Provide the [X, Y] coordinate of the cell's center where the given text is located.  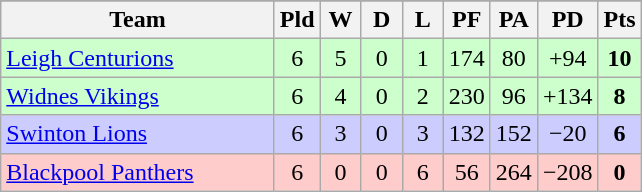
Pts [620, 20]
+134 [568, 96]
W [340, 20]
−20 [568, 134]
1 [422, 58]
Swinton Lions [138, 134]
4 [340, 96]
174 [466, 58]
L [422, 20]
Pld [297, 20]
D [382, 20]
96 [514, 96]
264 [514, 172]
PD [568, 20]
80 [514, 58]
PF [466, 20]
Leigh Centurions [138, 58]
+94 [568, 58]
2 [422, 96]
5 [340, 58]
PA [514, 20]
230 [466, 96]
Blackpool Panthers [138, 172]
−208 [568, 172]
152 [514, 134]
56 [466, 172]
132 [466, 134]
8 [620, 96]
Widnes Vikings [138, 96]
10 [620, 58]
Team [138, 20]
